Capture the cell that displays the provided text and extract its [X, Y] central coordinate. 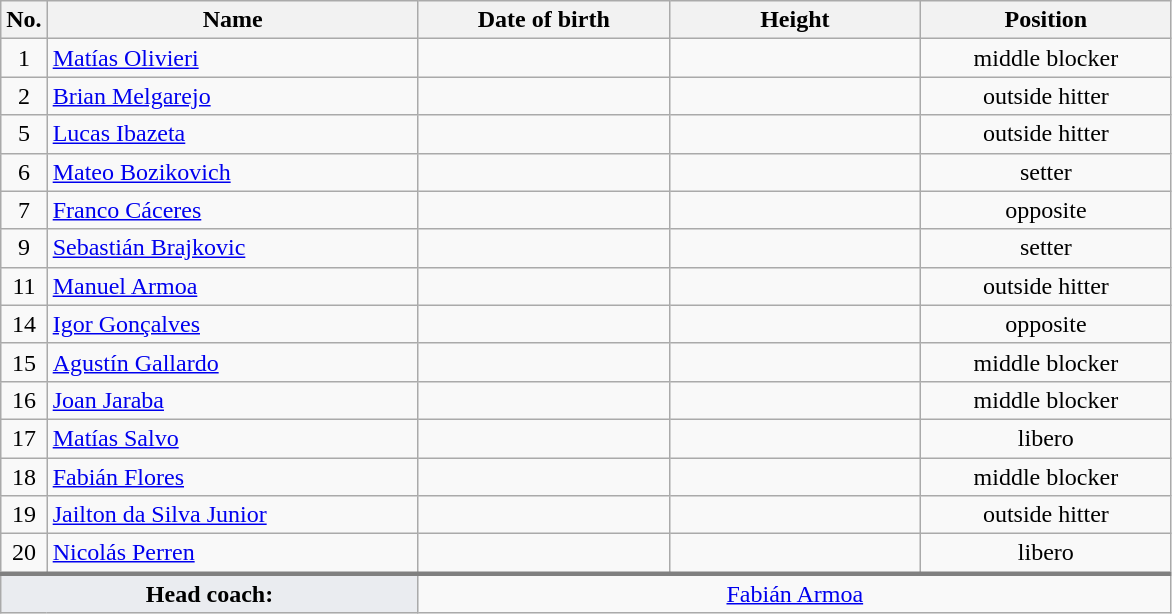
18 [24, 477]
6 [24, 172]
16 [24, 400]
Date of birth [544, 20]
Brian Melgarejo [232, 96]
Agustín Gallardo [232, 362]
17 [24, 438]
Matías Olivieri [232, 58]
No. [24, 20]
7 [24, 210]
9 [24, 248]
Fabián Armoa [794, 593]
15 [24, 362]
Position [1046, 20]
Joan Jaraba [232, 400]
Jailton da Silva Junior [232, 515]
Mateo Bozikovich [232, 172]
Igor Gonçalves [232, 324]
Fabián Flores [232, 477]
2 [24, 96]
11 [24, 286]
Franco Cáceres [232, 210]
19 [24, 515]
Name [232, 20]
20 [24, 554]
1 [24, 58]
14 [24, 324]
Sebastián Brajkovic [232, 248]
Head coach: [210, 593]
Manuel Armoa [232, 286]
Lucas Ibazeta [232, 134]
Nicolás Perren [232, 554]
Matías Salvo [232, 438]
5 [24, 134]
Height [794, 20]
